Identify which cell holds the provided text, then report its [x, y] central coordinate. 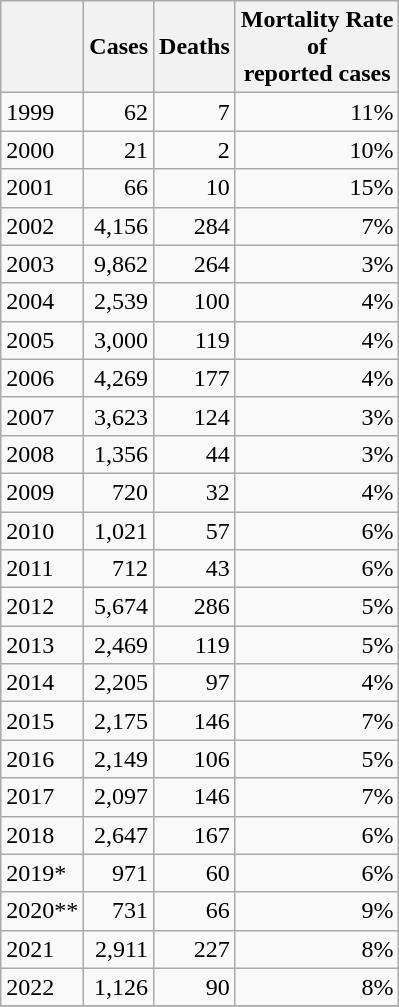
264 [195, 264]
712 [119, 569]
1,021 [119, 531]
2,647 [119, 835]
44 [195, 454]
2013 [42, 645]
2,175 [119, 721]
2,539 [119, 302]
9,862 [119, 264]
167 [195, 835]
2000 [42, 150]
2011 [42, 569]
106 [195, 759]
60 [195, 873]
10 [195, 188]
11% [317, 112]
3,000 [119, 340]
2,149 [119, 759]
2014 [42, 683]
Cases [119, 47]
2007 [42, 416]
32 [195, 492]
286 [195, 607]
2005 [42, 340]
7 [195, 112]
43 [195, 569]
2008 [42, 454]
2010 [42, 531]
2022 [42, 987]
9% [317, 911]
227 [195, 949]
97 [195, 683]
90 [195, 987]
2019* [42, 873]
2006 [42, 378]
Mortality Rateofreported cases [317, 47]
5,674 [119, 607]
3,623 [119, 416]
15% [317, 188]
2009 [42, 492]
1,126 [119, 987]
4,269 [119, 378]
720 [119, 492]
177 [195, 378]
1999 [42, 112]
2002 [42, 226]
2016 [42, 759]
731 [119, 911]
2,911 [119, 949]
2015 [42, 721]
2012 [42, 607]
57 [195, 531]
2003 [42, 264]
1,356 [119, 454]
62 [119, 112]
2020** [42, 911]
21 [119, 150]
Deaths [195, 47]
2,097 [119, 797]
10% [317, 150]
2018 [42, 835]
100 [195, 302]
971 [119, 873]
2 [195, 150]
284 [195, 226]
2017 [42, 797]
4,156 [119, 226]
2,469 [119, 645]
2021 [42, 949]
124 [195, 416]
2001 [42, 188]
2,205 [119, 683]
2004 [42, 302]
